For the text-containing cell, return its midpoint in (X, Y) coordinate format. 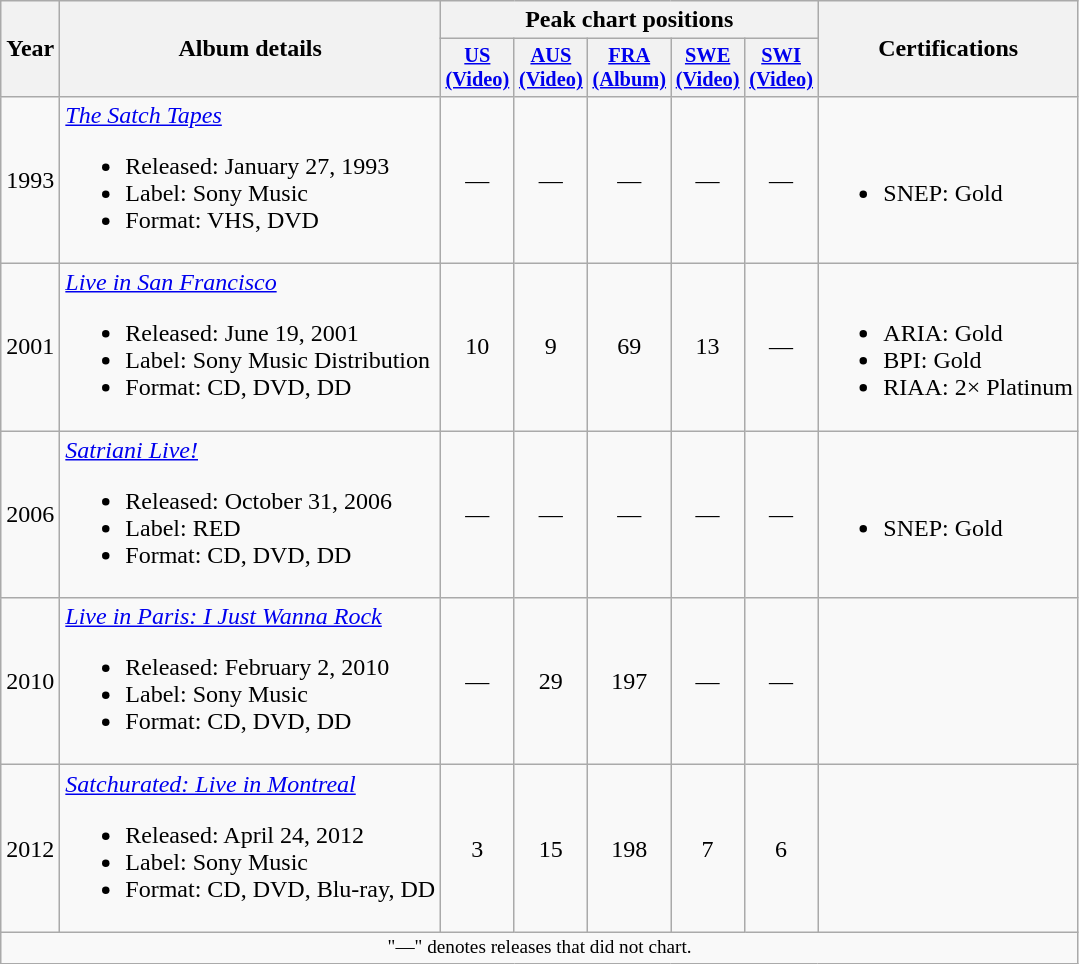
7 (708, 848)
Peak chart positions (630, 20)
"—" denotes releases that did not chart. (540, 948)
2001 (30, 348)
6 (780, 848)
29 (550, 682)
2006 (30, 514)
69 (630, 348)
Certifications (948, 49)
The Satch TapesReleased: January 27, 1993Label: Sony MusicFormat: VHS, DVD (250, 180)
FRA(Album) (630, 68)
Live in Paris: I Just Wanna RockReleased: February 2, 2010Label: Sony MusicFormat: CD, DVD, DD (250, 682)
198 (630, 848)
US(Video) (478, 68)
10 (478, 348)
9 (550, 348)
SWI(Video) (780, 68)
2012 (30, 848)
Satchurated: Live in MontrealReleased: April 24, 2012Label: Sony MusicFormat: CD, DVD, Blu-ray, DD (250, 848)
AUS(Video) (550, 68)
3 (478, 848)
13 (708, 348)
SWE(Video) (708, 68)
Live in San FranciscoReleased: June 19, 2001Label: Sony Music DistributionFormat: CD, DVD, DD (250, 348)
2010 (30, 682)
Satriani Live!Released: October 31, 2006Label: REDFormat: CD, DVD, DD (250, 514)
Album details (250, 49)
15 (550, 848)
197 (630, 682)
1993 (30, 180)
ARIA: GoldBPI: GoldRIAA: 2× Platinum (948, 348)
Year (30, 49)
